Scan for the cell matching the given text and deliver its (x, y) coordinate at center. 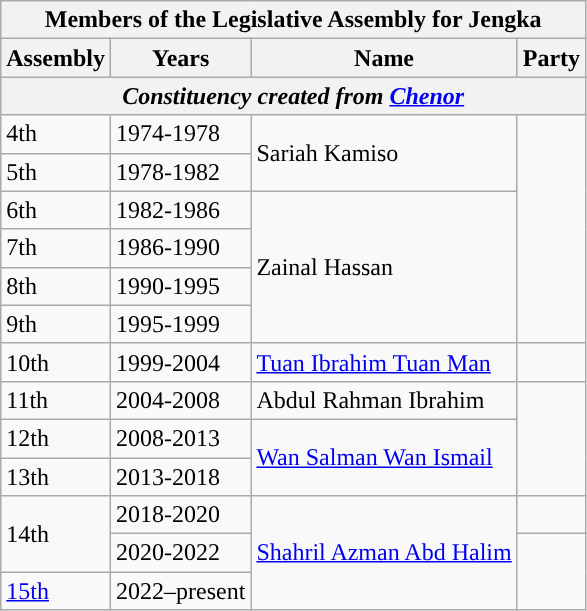
1978-1982 (180, 172)
2013-2018 (180, 477)
Wan Salman Wan Ismail (384, 457)
Party (551, 58)
5th (56, 172)
13th (56, 477)
11th (56, 400)
Name (384, 58)
2018-2020 (180, 515)
Tuan Ibrahim Tuan Man (384, 362)
Assembly (56, 58)
Shahril Azman Abd Halim (384, 553)
14th (56, 534)
1982-1986 (180, 210)
Abdul Rahman Ibrahim (384, 400)
Zainal Hassan (384, 267)
1986-1990 (180, 248)
15th (56, 591)
Sariah Kamiso (384, 153)
6th (56, 210)
1999-2004 (180, 362)
2020-2022 (180, 553)
Members of the Legislative Assembly for Jengka (294, 20)
8th (56, 286)
7th (56, 248)
2004-2008 (180, 400)
2022–present (180, 591)
Constituency created from Chenor (294, 96)
12th (56, 438)
1995-1999 (180, 324)
9th (56, 324)
4th (56, 134)
10th (56, 362)
2008-2013 (180, 438)
1990-1995 (180, 286)
1974-1978 (180, 134)
Years (180, 58)
